Output the (X, Y) coordinate of the center of the cell containing the given text.  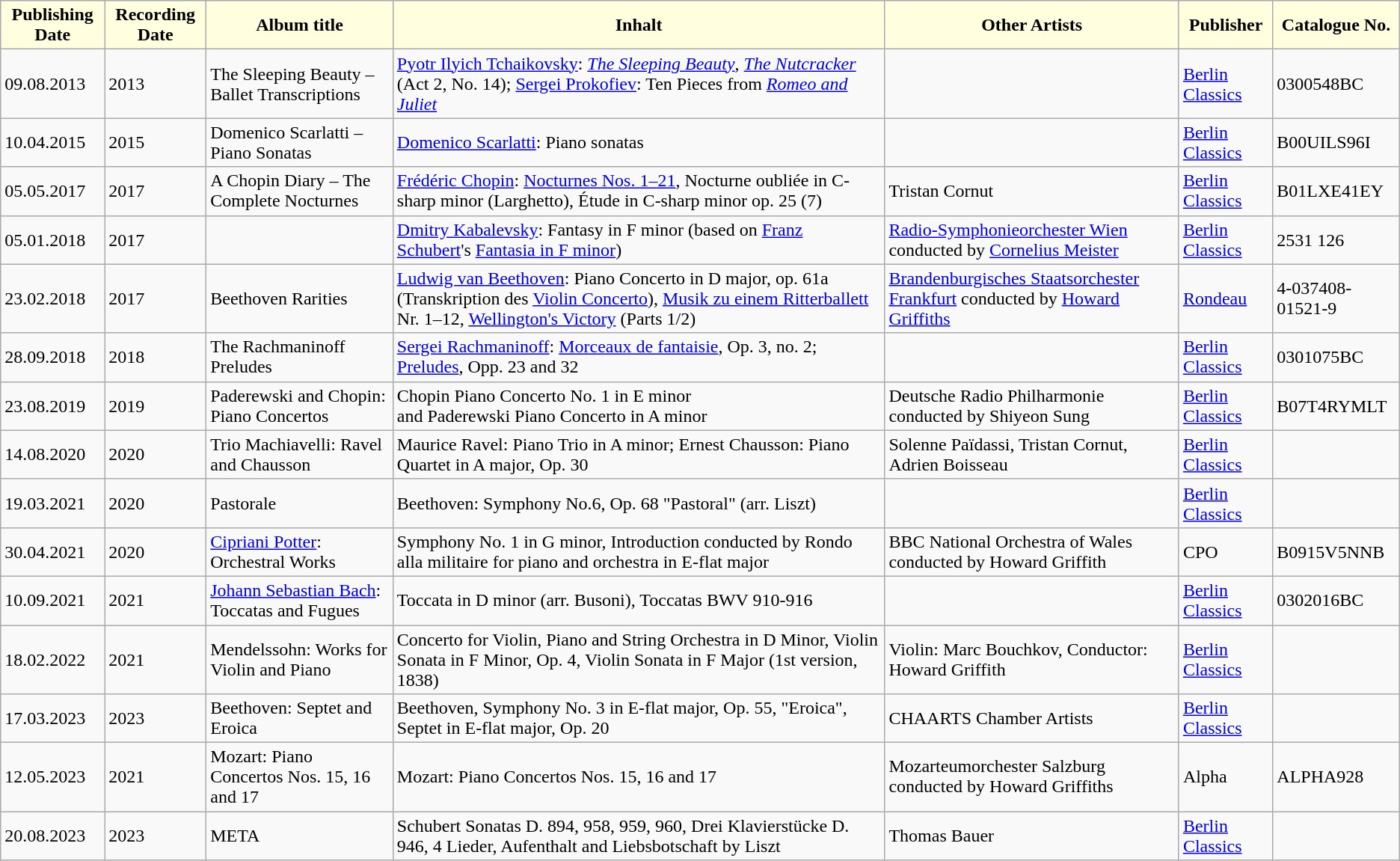
Pyotr Ilyich Tchaikovsky: The Sleeping Beauty, The Nutcracker (Act 2, No. 14); Sergei Prokofiev: Ten Pieces from Romeo and Juliet (639, 84)
CPO (1225, 552)
2018 (156, 358)
Radio-Symphonieorchester Wien conducted by Cornelius Meister (1032, 239)
Schubert Sonatas D. 894, 958, 959, 960, Drei Klavierstücke D. 946, 4 Lieder, Aufenthalt and Liebsbotschaft by Liszt (639, 836)
Album title (300, 25)
Beethoven Rarities (300, 298)
0302016BC (1336, 600)
28.09.2018 (52, 358)
Inhalt (639, 25)
4-037408-01521-9 (1336, 298)
2015 (156, 142)
05.05.2017 (52, 191)
18.02.2022 (52, 660)
ALPHA928 (1336, 777)
Solenne Païdassi, Tristan Cornut, Adrien Boisseau (1032, 455)
05.01.2018 (52, 239)
Beethoven, Symphony No. 3 in E-flat major, Op. 55, "Eroica", Septet in E-flat major, Op. 20 (639, 718)
B07T4RYMLT (1336, 405)
Rondeau (1225, 298)
2013 (156, 84)
Sergei Rachmaninoff: Morceaux de fantaisie, Op. 3, no. 2; Preludes, Opp. 23 and 32 (639, 358)
CHAARTS Chamber Artists (1032, 718)
10.04.2015 (52, 142)
B01LXE41EY (1336, 191)
The Sleeping Beauty – Ballet Transcriptions (300, 84)
2019 (156, 405)
B0915V5NNB (1336, 552)
Pastorale (300, 503)
A Chopin Diary – The Complete Nocturnes (300, 191)
19.03.2021 (52, 503)
Violin: Marc Bouchkov, Conductor: Howard Griffith (1032, 660)
Beethoven: Symphony No.6, Op. 68 "Pastoral" (arr. Liszt) (639, 503)
Domenico Scarlatti – Piano Sonatas (300, 142)
23.08.2019 (52, 405)
0300548BC (1336, 84)
Symphony No. 1 in G minor, Introduction conducted by Rondo alla militaire for piano and orchestra in E-flat major (639, 552)
Concerto for Violin, Piano and String Orchestra in D Minor, Violin Sonata in F Minor, Op. 4, Violin Sonata in F Major (1st version, 1838) (639, 660)
Dmitry Kabalevsky: Fantasy in F minor (based on Franz Schubert's Fantasia in F minor) (639, 239)
17.03.2023 (52, 718)
12.05.2023 (52, 777)
Publisher (1225, 25)
Thomas Bauer (1032, 836)
Catalogue No. (1336, 25)
20.08.2023 (52, 836)
Deutsche Radio Philharmonie conducted by Shiyeon Sung (1032, 405)
10.09.2021 (52, 600)
Mozarteumorchester Salzburg conducted by Howard Griffiths (1032, 777)
09.08.2013 (52, 84)
Publishing Date (52, 25)
Recording Date (156, 25)
Other Artists (1032, 25)
Toccata in D minor (arr. Busoni), Toccatas BWV 910-916 (639, 600)
Maurice Ravel: Piano Trio in A minor; Ernest Chausson: Piano Quartet in A major, Op. 30 (639, 455)
Trio Machiavelli: Ravel and Chausson (300, 455)
Mendelssohn: Works for Violin and Piano (300, 660)
23.02.2018 (52, 298)
30.04.2021 (52, 552)
0301075BC (1336, 358)
Cipriani Potter: Orchestral Works (300, 552)
Tristan Cornut (1032, 191)
The Rachmaninoff Preludes (300, 358)
BBC National Orchestra of Wales conducted by Howard Griffith (1032, 552)
Johann Sebastian Bach: Toccatas and Fugues (300, 600)
Paderewski and Chopin: Piano Concertos (300, 405)
Domenico Scarlatti: Piano sonatas (639, 142)
Beethoven: Septet and Eroica (300, 718)
14.08.2020 (52, 455)
META (300, 836)
Alpha (1225, 777)
Chopin Piano Concerto No. 1 in E minorand Paderewski Piano Concerto in A minor (639, 405)
B00UILS96I (1336, 142)
Frédéric Chopin: Nocturnes Nos. 1–21, Nocturne oubliée in C-sharp minor (Larghetto), Étude in C-sharp minor op. 25 (7) (639, 191)
Brandenburgisches Staatsorchester Frankfurt conducted by Howard Griffiths (1032, 298)
2531 126 (1336, 239)
